Locate the cell with the specified text and output its [x, y] center coordinate. 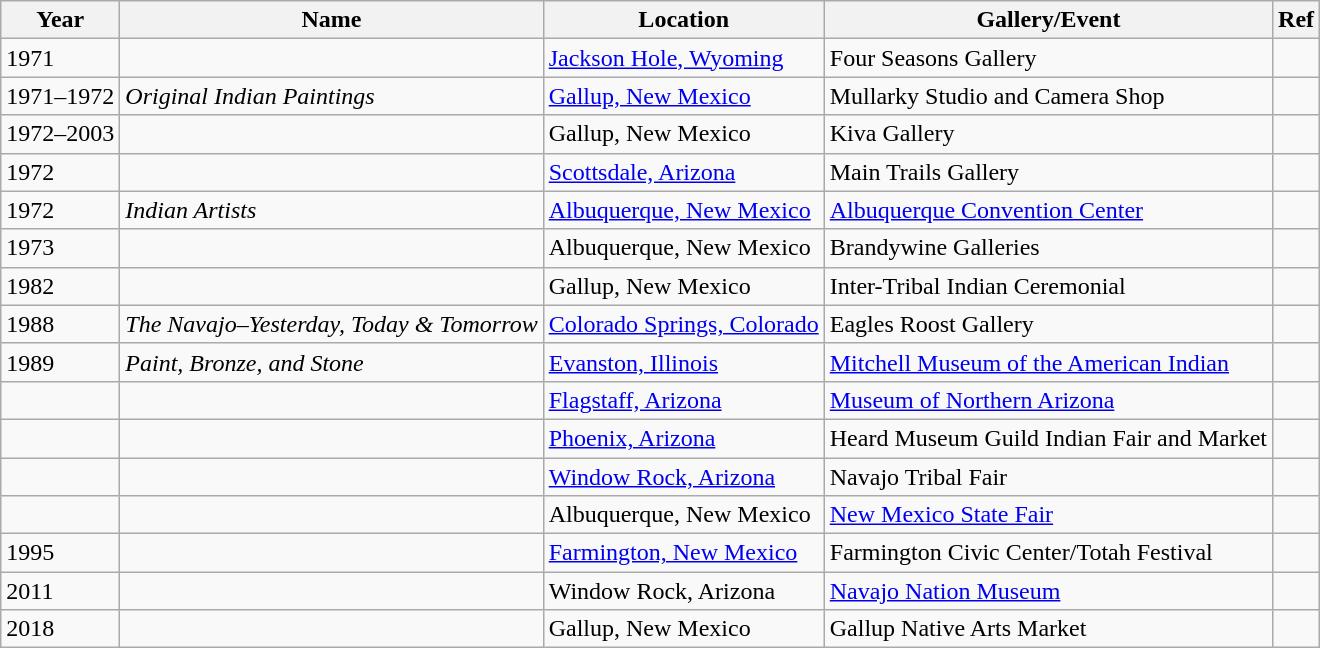
Flagstaff, Arizona [684, 400]
1995 [60, 553]
Location [684, 20]
Farmington, New Mexico [684, 553]
Gallery/Event [1048, 20]
The Navajo–Yesterday, Today & Tomorrow [332, 324]
1971–1972 [60, 96]
Inter-Tribal Indian Ceremonial [1048, 286]
Indian Artists [332, 210]
2018 [60, 629]
Ref [1296, 20]
Kiva Gallery [1048, 134]
Scottsdale, Arizona [684, 172]
Main Trails Gallery [1048, 172]
Evanston, Illinois [684, 362]
Brandywine Galleries [1048, 248]
Mullarky Studio and Camera Shop [1048, 96]
1988 [60, 324]
Navajo Tribal Fair [1048, 477]
Phoenix, Arizona [684, 438]
Paint, Bronze, and Stone [332, 362]
Four Seasons Gallery [1048, 58]
New Mexico State Fair [1048, 515]
Museum of Northern Arizona [1048, 400]
Jackson Hole, Wyoming [684, 58]
2011 [60, 591]
1973 [60, 248]
1982 [60, 286]
Albuquerque Convention Center [1048, 210]
Year [60, 20]
Colorado Springs, Colorado [684, 324]
1971 [60, 58]
1972–2003 [60, 134]
Navajo Nation Museum [1048, 591]
Name [332, 20]
Gallup Native Arts Market [1048, 629]
Original Indian Paintings [332, 96]
Mitchell Museum of the American Indian [1048, 362]
1989 [60, 362]
Heard Museum Guild Indian Fair and Market [1048, 438]
Eagles Roost Gallery [1048, 324]
Farmington Civic Center/Totah Festival [1048, 553]
